Search for the cell housing the specified text and yield its (x, y) center coordinate. 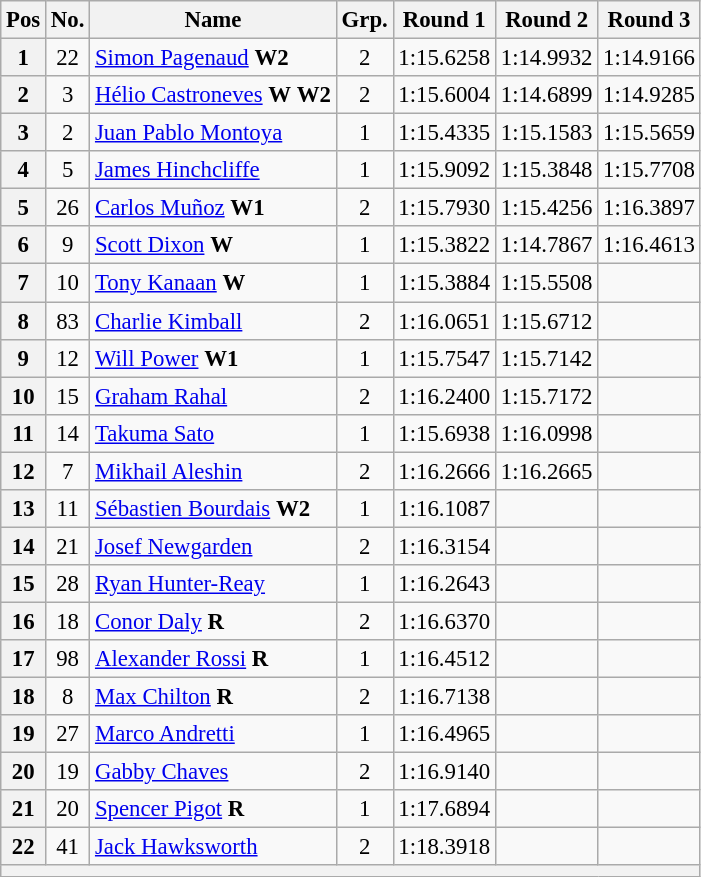
1:15.5508 (546, 283)
1:17.6894 (444, 809)
Ryan Hunter-Reay (214, 584)
98 (68, 659)
1:15.3822 (444, 245)
Will Power W1 (214, 358)
James Hinchcliffe (214, 170)
1:14.6899 (546, 95)
Mikhail Aleshin (214, 471)
Graham Rahal (214, 396)
Max Chilton R (214, 697)
Spencer Pigot R (214, 809)
No. (68, 20)
4 (24, 170)
Gabby Chaves (214, 772)
Alexander Rossi R (214, 659)
Name (214, 20)
Round 3 (649, 20)
26 (68, 208)
1:16.2643 (444, 584)
Juan Pablo Montoya (214, 133)
1:15.4256 (546, 208)
1:15.7142 (546, 358)
Scott Dixon W (214, 245)
1:14.9166 (649, 58)
1:16.2665 (546, 471)
Tony Kanaan W (214, 283)
1:15.6258 (444, 58)
83 (68, 321)
1:16.2666 (444, 471)
16 (24, 621)
1:16.4965 (444, 734)
Marco Andretti (214, 734)
1:15.7708 (649, 170)
Round 1 (444, 20)
Pos (24, 20)
Round 2 (546, 20)
1:14.7867 (546, 245)
1:16.3897 (649, 208)
Hélio Castroneves W W2 (214, 95)
1:18.3918 (444, 847)
1:15.7930 (444, 208)
1:16.2400 (444, 396)
1:16.1087 (444, 509)
1:15.6004 (444, 95)
1:16.7138 (444, 697)
Grp. (364, 20)
1:15.3848 (546, 170)
1:16.0998 (546, 433)
1:15.4335 (444, 133)
6 (24, 245)
1:15.7547 (444, 358)
1:15.1583 (546, 133)
1:16.9140 (444, 772)
28 (68, 584)
Simon Pagenaud W2 (214, 58)
41 (68, 847)
1:16.6370 (444, 621)
1:15.6712 (546, 321)
Charlie Kimball (214, 321)
1:15.9092 (444, 170)
1:14.9932 (546, 58)
1:15.6938 (444, 433)
1:16.3154 (444, 546)
1:16.0651 (444, 321)
Carlos Muñoz W1 (214, 208)
1:16.4613 (649, 245)
1:16.4512 (444, 659)
Takuma Sato (214, 433)
1:14.9285 (649, 95)
1:15.5659 (649, 133)
Conor Daly R (214, 621)
13 (24, 509)
1:15.3884 (444, 283)
1:15.7172 (546, 396)
Jack Hawksworth (214, 847)
Sébastien Bourdais W2 (214, 509)
27 (68, 734)
17 (24, 659)
Josef Newgarden (214, 546)
